Provide the [x, y] coordinate of the cell's center where the given text is located.  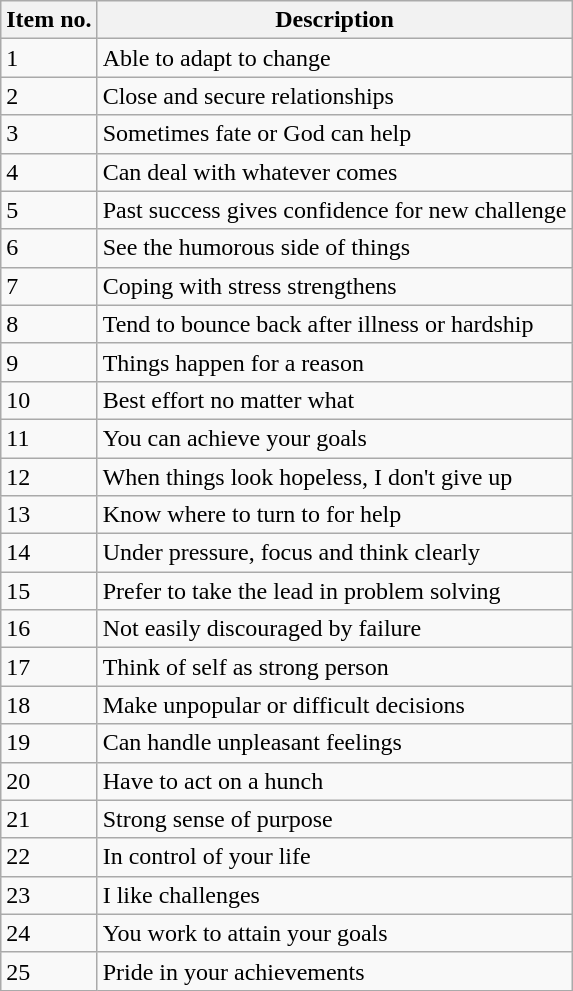
Able to adapt to change [334, 58]
8 [49, 324]
When things look hopeless, I don't give up [334, 477]
15 [49, 591]
2 [49, 96]
Things happen for a reason [334, 362]
Description [334, 20]
Strong sense of purpose [334, 819]
6 [49, 248]
Under pressure, focus and think clearly [334, 553]
Can handle unpleasant feelings [334, 743]
19 [49, 743]
3 [49, 134]
16 [49, 629]
10 [49, 400]
22 [49, 857]
Make unpopular or difficult decisions [334, 705]
21 [49, 819]
13 [49, 515]
Can deal with whatever comes [334, 172]
Know where to turn to for help [334, 515]
25 [49, 971]
Past success gives confidence for new challenge [334, 210]
Prefer to take the lead in problem solving [334, 591]
Not easily discouraged by failure [334, 629]
Item no. [49, 20]
Have to act on a hunch [334, 781]
24 [49, 933]
Close and secure relationships [334, 96]
17 [49, 667]
18 [49, 705]
4 [49, 172]
23 [49, 895]
Pride in your achievements [334, 971]
I like challenges [334, 895]
9 [49, 362]
Tend to bounce back after illness or hardship [334, 324]
5 [49, 210]
7 [49, 286]
14 [49, 553]
Best effort no matter what [334, 400]
Coping with stress strengthens [334, 286]
See the humorous side of things [334, 248]
11 [49, 438]
12 [49, 477]
1 [49, 58]
Think of self as strong person [334, 667]
In control of your life [334, 857]
20 [49, 781]
Sometimes fate or God can help [334, 134]
You can achieve your goals [334, 438]
You work to attain your goals [334, 933]
